Search for the cell housing the specified text and yield its (x, y) center coordinate. 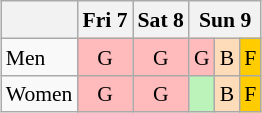
Sun 9 (225, 20)
Women (40, 94)
Sat 8 (161, 20)
Fri 7 (104, 20)
Men (40, 56)
